Scan for the cell matching the given text and deliver its [X, Y] coordinate at center. 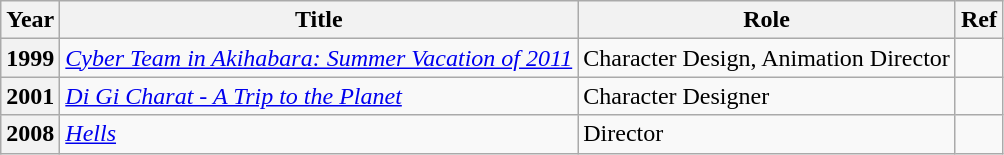
Hells [319, 134]
2001 [30, 96]
Character Designer [767, 96]
Director [767, 134]
Ref [978, 20]
Year [30, 20]
2008 [30, 134]
1999 [30, 58]
Role [767, 20]
Character Design, Animation Director [767, 58]
Di Gi Charat - A Trip to the Planet [319, 96]
Title [319, 20]
Cyber Team in Akihabara: Summer Vacation of 2011 [319, 58]
